For the text-containing cell, return its midpoint in (x, y) coordinate format. 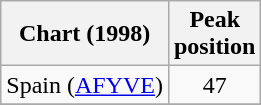
Chart (1998) (85, 34)
Peakposition (214, 34)
Spain (AFYVE) (85, 85)
47 (214, 85)
